Provide the [X, Y] coordinate of the cell's center where the given text is located.  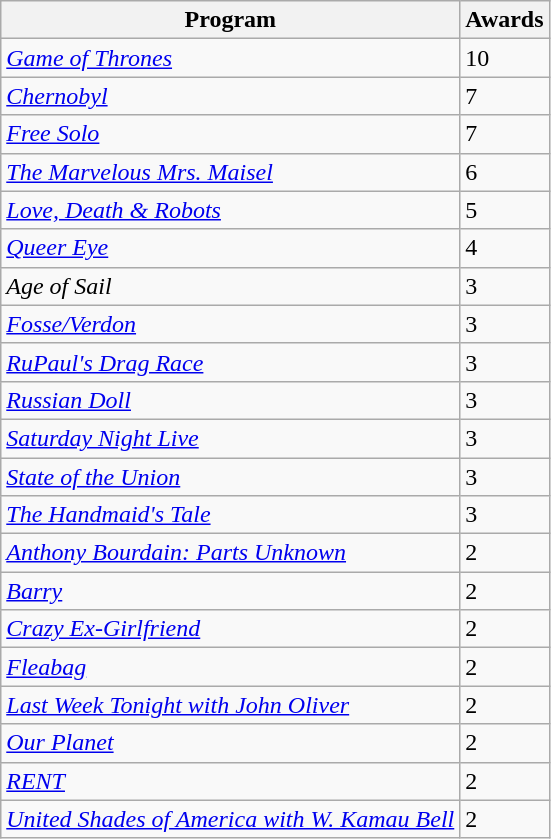
Love, Death & Robots [230, 210]
Crazy Ex-Girlfriend [230, 629]
Barry [230, 591]
Age of Sail [230, 286]
Last Week Tonight with John Oliver [230, 705]
Free Solo [230, 134]
The Marvelous Mrs. Maisel [230, 172]
RENT [230, 781]
Russian Doll [230, 400]
Awards [504, 20]
United Shades of America with W. Kamau Bell [230, 819]
Our Planet [230, 743]
Fleabag [230, 667]
4 [504, 248]
Queer Eye [230, 248]
Game of Thrones [230, 58]
Saturday Night Live [230, 438]
Chernobyl [230, 96]
Anthony Bourdain: Parts Unknown [230, 553]
Fosse/Verdon [230, 324]
The Handmaid's Tale [230, 515]
RuPaul's Drag Race [230, 362]
Program [230, 20]
10 [504, 58]
5 [504, 210]
State of the Union [230, 477]
6 [504, 172]
